Search for the cell housing the specified text and yield its [X, Y] center coordinate. 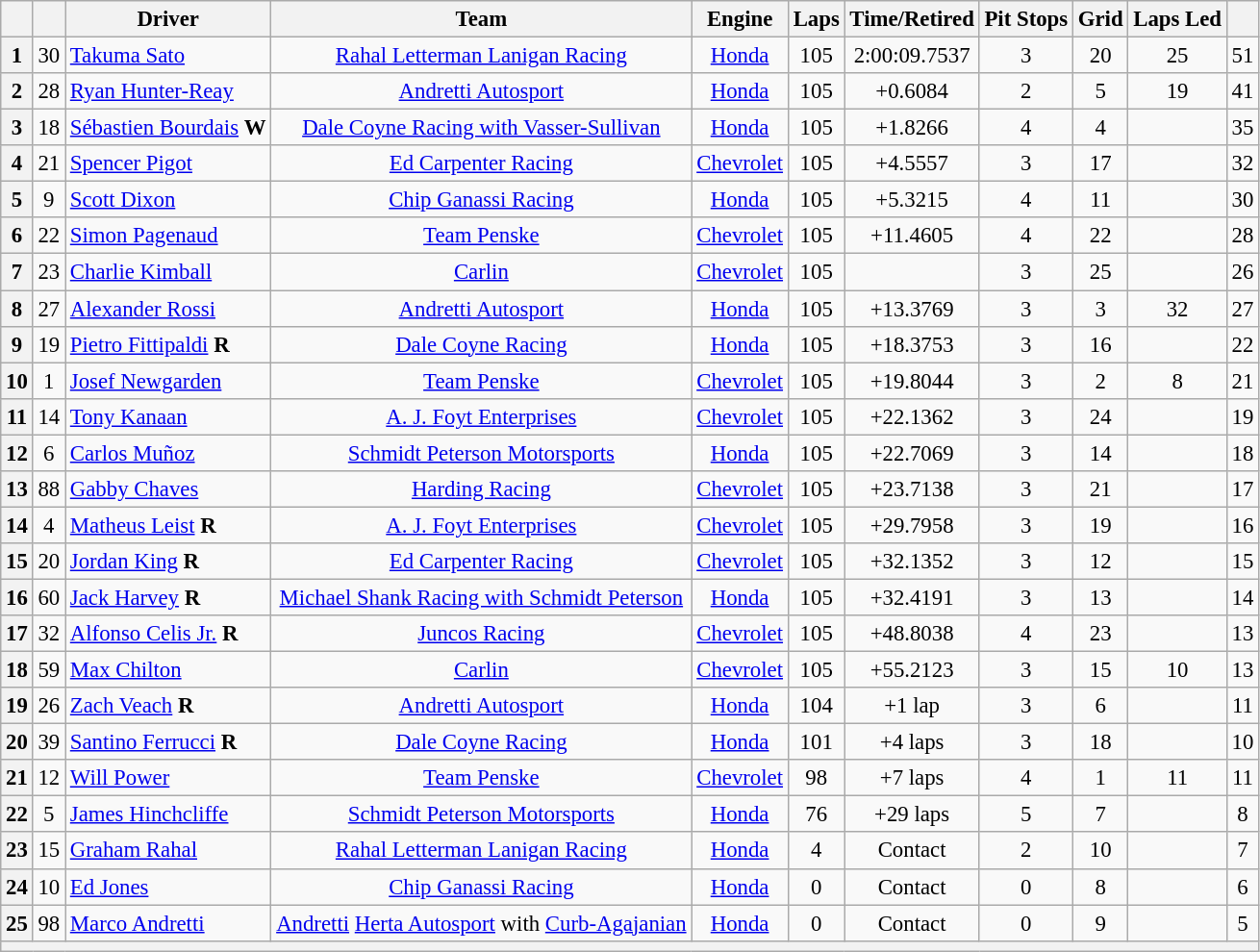
Gabby Chaves [168, 489]
+7 laps [912, 778]
59 [48, 670]
Sébastien Bourdais W [168, 128]
Zach Veach R [168, 706]
+55.2123 [912, 670]
+1 lap [912, 706]
Juncos Racing [481, 634]
Marco Andretti [168, 923]
Max Chilton [168, 670]
Simon Pagenaud [168, 236]
Alfonso Celis Jr. R [168, 634]
+4 laps [912, 742]
39 [48, 742]
41 [1243, 91]
Laps [816, 19]
Michael Shank Racing with Schmidt Peterson [481, 597]
Carlos Muñoz [168, 453]
Matheus Leist R [168, 525]
+29 laps [912, 814]
Scott Dixon [168, 200]
Grid [1100, 19]
Graham Rahal [168, 851]
Laps Led [1177, 19]
60 [48, 597]
+29.7958 [912, 525]
Alexander Rossi [168, 309]
+22.7069 [912, 453]
James Hinchcliffe [168, 814]
Will Power [168, 778]
+32.4191 [912, 597]
Jack Harvey R [168, 597]
+13.3769 [912, 309]
Team [481, 19]
Time/Retired [912, 19]
+4.5557 [912, 163]
51 [1243, 56]
+19.8044 [912, 381]
Tony Kanaan [168, 416]
+5.3215 [912, 200]
76 [816, 814]
35 [1243, 128]
Santino Ferrucci R [168, 742]
+22.1362 [912, 416]
Dale Coyne Racing with Vasser-Sullivan [481, 128]
Spencer Pigot [168, 163]
Charlie Kimball [168, 272]
Engine [740, 19]
Harding Racing [481, 489]
+11.4605 [912, 236]
104 [816, 706]
88 [48, 489]
Driver [168, 19]
+48.8038 [912, 634]
2:00:09.7537 [912, 56]
101 [816, 742]
+0.6084 [912, 91]
Jordan King R [168, 562]
Ed Jones [168, 887]
Andretti Herta Autosport with Curb-Agajanian [481, 923]
Ryan Hunter-Reay [168, 91]
+18.3753 [912, 344]
Josef Newgarden [168, 381]
+23.7138 [912, 489]
Pietro Fittipaldi R [168, 344]
+32.1352 [912, 562]
Takuma Sato [168, 56]
Pit Stops [1025, 19]
+1.8266 [912, 128]
